Provide the [x, y] coordinate of the cell's center where the given text is located.  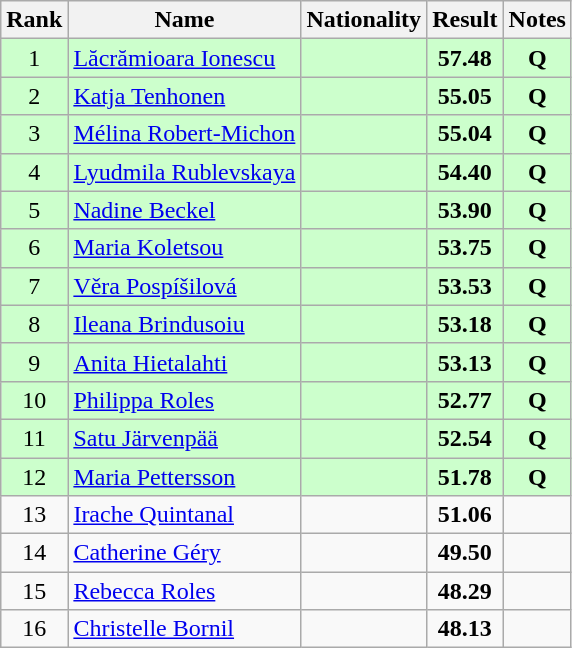
16 [34, 629]
52.77 [465, 400]
15 [34, 591]
13 [34, 515]
Name [184, 20]
53.13 [465, 362]
12 [34, 477]
9 [34, 362]
53.18 [465, 324]
57.48 [465, 58]
4 [34, 172]
Philippa Roles [184, 400]
54.40 [465, 172]
Satu Järvenpää [184, 438]
Lăcrămioara Ionescu [184, 58]
48.29 [465, 591]
55.04 [465, 134]
1 [34, 58]
Christelle Bornil [184, 629]
Rank [34, 20]
53.75 [465, 248]
Anita Hietalahti [184, 362]
48.13 [465, 629]
10 [34, 400]
Maria Pettersson [184, 477]
Věra Pospíšilová [184, 286]
51.78 [465, 477]
51.06 [465, 515]
14 [34, 553]
Nationality [364, 20]
Notes [537, 20]
3 [34, 134]
11 [34, 438]
Irache Quintanal [184, 515]
Maria Koletsou [184, 248]
2 [34, 96]
55.05 [465, 96]
8 [34, 324]
Katja Tenhonen [184, 96]
Nadine Beckel [184, 210]
Rebecca Roles [184, 591]
Mélina Robert-Michon [184, 134]
Lyudmila Rublevskaya [184, 172]
Ileana Brindusoiu [184, 324]
6 [34, 248]
52.54 [465, 438]
Catherine Géry [184, 553]
5 [34, 210]
53.53 [465, 286]
53.90 [465, 210]
7 [34, 286]
49.50 [465, 553]
Result [465, 20]
